Determine the (x, y) coordinate at the center of the cell enclosing the given text.  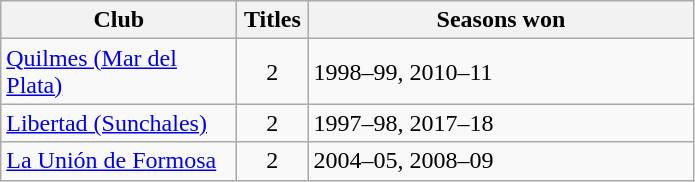
Club (119, 20)
Seasons won (501, 20)
Libertad (Sunchales) (119, 123)
Titles (272, 20)
1998–99, 2010–11 (501, 72)
Quilmes (Mar del Plata) (119, 72)
La Unión de Formosa (119, 161)
2004–05, 2008–09 (501, 161)
1997–98, 2017–18 (501, 123)
